Return (x, y) of the center of cell containing provided text 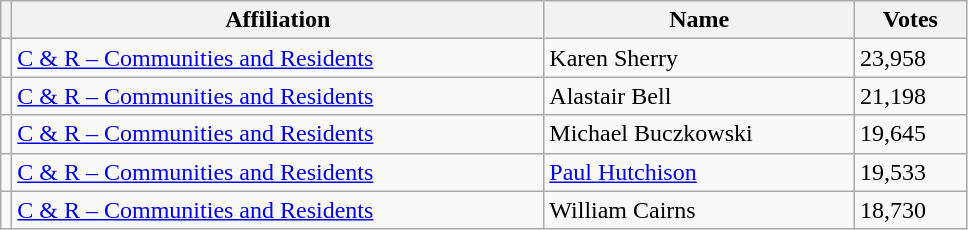
Paul Hutchison (700, 172)
Alastair Bell (700, 96)
18,730 (910, 210)
Affiliation (278, 20)
Votes (910, 20)
19,645 (910, 134)
Karen Sherry (700, 58)
23,958 (910, 58)
Michael Buczkowski (700, 134)
19,533 (910, 172)
William Cairns (700, 210)
21,198 (910, 96)
Name (700, 20)
